Return [x, y] of the center of cell containing provided text 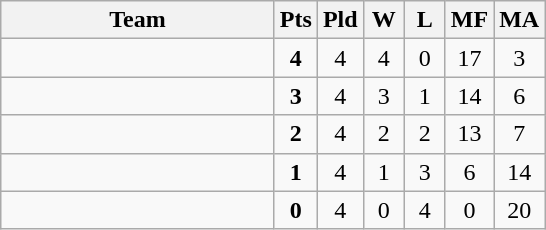
13 [469, 134]
Pts [296, 20]
Pld [340, 20]
20 [520, 210]
W [384, 20]
MA [520, 20]
MF [469, 20]
Team [138, 20]
7 [520, 134]
17 [469, 58]
L [424, 20]
